Search for the cell housing the specified text and yield its [X, Y] center coordinate. 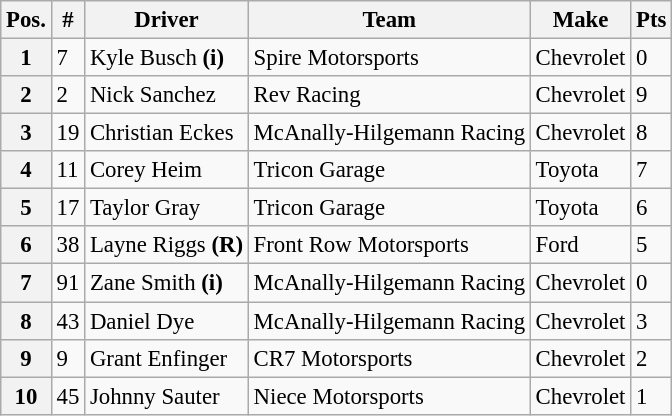
Ford [580, 245]
Taylor Gray [167, 208]
CR7 Motorsports [389, 358]
Spire Motorsports [389, 58]
Niece Motorsports [389, 396]
Rev Racing [389, 95]
Nick Sanchez [167, 95]
91 [68, 283]
19 [68, 133]
Driver [167, 20]
45 [68, 396]
Front Row Motorsports [389, 245]
Kyle Busch (i) [167, 58]
Grant Enfinger [167, 358]
17 [68, 208]
# [68, 20]
4 [26, 170]
Corey Heim [167, 170]
43 [68, 321]
38 [68, 245]
10 [26, 396]
Pts [652, 20]
11 [68, 170]
Layne Riggs (R) [167, 245]
Daniel Dye [167, 321]
Christian Eckes [167, 133]
Johnny Sauter [167, 396]
Make [580, 20]
Pos. [26, 20]
Team [389, 20]
Zane Smith (i) [167, 283]
